Extract the [x, y] coordinate from the center of the cell holding the provided text.  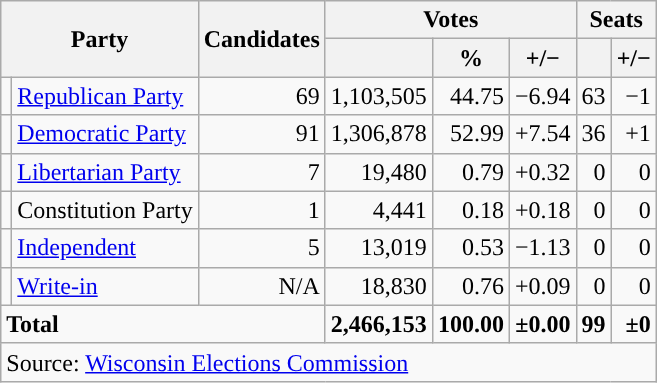
Source: Wisconsin Elections Commission [328, 362]
100.00 [470, 324]
4,441 [378, 210]
Party [100, 39]
52.99 [470, 134]
Write-in [105, 286]
−1 [634, 96]
0.53 [470, 248]
% [470, 58]
18,830 [378, 286]
0.76 [470, 286]
91 [262, 134]
1,103,505 [378, 96]
19,480 [378, 172]
0.79 [470, 172]
Total [164, 324]
Votes [450, 20]
Candidates [262, 39]
13,019 [378, 248]
+1 [634, 134]
−1.13 [542, 248]
Democratic Party [105, 134]
+0.18 [542, 210]
+0.32 [542, 172]
−6.94 [542, 96]
Seats [616, 20]
5 [262, 248]
36 [594, 134]
1 [262, 210]
63 [594, 96]
Independent [105, 248]
+7.54 [542, 134]
99 [594, 324]
44.75 [470, 96]
Constitution Party [105, 210]
N/A [262, 286]
2,466,153 [378, 324]
7 [262, 172]
±0.00 [542, 324]
+0.09 [542, 286]
0.18 [470, 210]
69 [262, 96]
1,306,878 [378, 134]
±0 [634, 324]
Republican Party [105, 96]
Libertarian Party [105, 172]
